Return the (x, y) coordinate for the center point of the cell that contains the specified text.  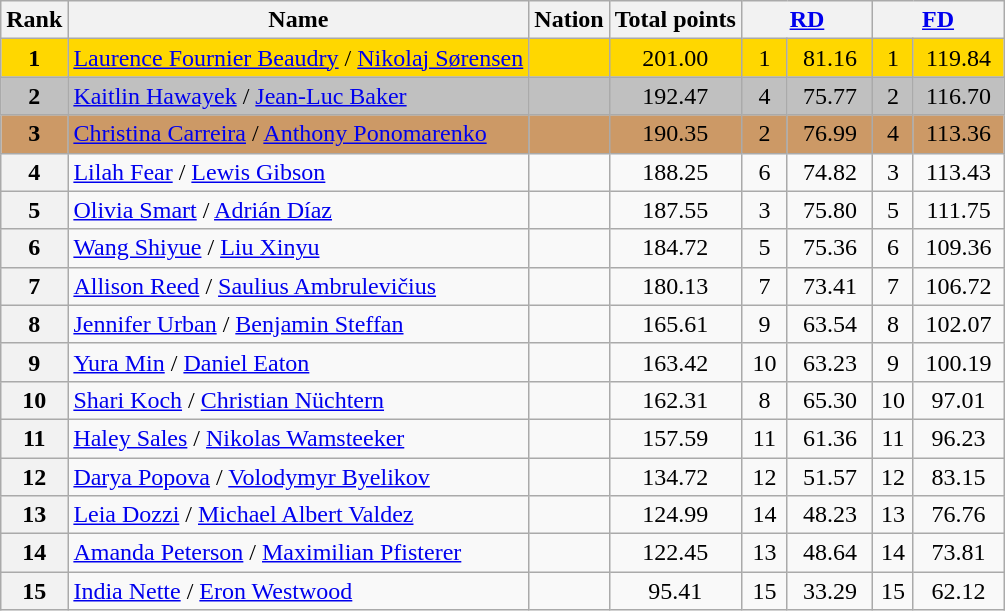
73.81 (958, 553)
48.64 (830, 553)
119.84 (958, 58)
63.54 (830, 324)
65.30 (830, 400)
113.36 (958, 134)
134.72 (675, 477)
33.29 (830, 591)
111.75 (958, 210)
76.76 (958, 515)
62.12 (958, 591)
Laurence Fournier Beaudry / Nikolaj Sørensen (298, 58)
74.82 (830, 172)
192.47 (675, 96)
106.72 (958, 286)
Lilah Fear / Lewis Gibson (298, 172)
75.36 (830, 248)
Kaitlin Hawayek / Jean-Luc Baker (298, 96)
165.61 (675, 324)
Christina Carreira / Anthony Ponomarenko (298, 134)
76.99 (830, 134)
61.36 (830, 438)
Darya Popova / Volodymyr Byelikov (298, 477)
73.41 (830, 286)
188.25 (675, 172)
122.45 (675, 553)
India Nette / Eron Westwood (298, 591)
Amanda Peterson / Maximilian Pfisterer (298, 553)
Rank (34, 20)
75.77 (830, 96)
162.31 (675, 400)
Leia Dozzi / Michael Albert Valdez (298, 515)
157.59 (675, 438)
Haley Sales / Nikolas Wamsteeker (298, 438)
Total points (675, 20)
190.35 (675, 134)
96.23 (958, 438)
FD (938, 20)
Name (298, 20)
100.19 (958, 362)
Wang Shiyue / Liu Xinyu (298, 248)
187.55 (675, 210)
75.80 (830, 210)
Shari Koch / Christian Nüchtern (298, 400)
Yura Min / Daniel Eaton (298, 362)
Allison Reed / Saulius Ambrulevičius (298, 286)
Jennifer Urban / Benjamin Steffan (298, 324)
97.01 (958, 400)
63.23 (830, 362)
184.72 (675, 248)
81.16 (830, 58)
83.15 (958, 477)
102.07 (958, 324)
113.43 (958, 172)
163.42 (675, 362)
109.36 (958, 248)
Olivia Smart / Adrián Díaz (298, 210)
RD (806, 20)
180.13 (675, 286)
124.99 (675, 515)
116.70 (958, 96)
Nation (569, 20)
201.00 (675, 58)
95.41 (675, 591)
51.57 (830, 477)
48.23 (830, 515)
